Output the [X, Y] coordinate of the center of the cell containing the given text.  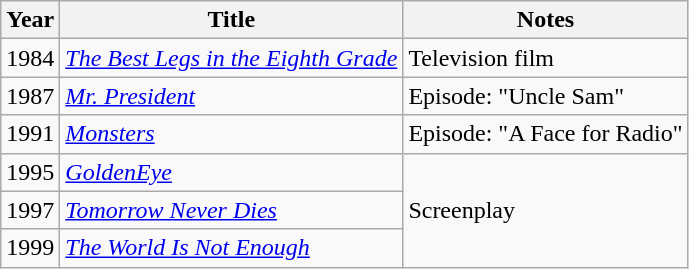
GoldenEye [232, 172]
Screenplay [546, 210]
The Best Legs in the Eighth Grade [232, 58]
Mr. President [232, 96]
Television film [546, 58]
Monsters [232, 134]
1997 [30, 210]
Episode: "A Face for Radio" [546, 134]
1991 [30, 134]
Episode: "Uncle Sam" [546, 96]
Notes [546, 20]
1999 [30, 248]
Title [232, 20]
Tomorrow Never Dies [232, 210]
1984 [30, 58]
The World Is Not Enough [232, 248]
1987 [30, 96]
Year [30, 20]
1995 [30, 172]
